Pinpoint the cell where the given text exists, returning its [X, Y] midpoint coordinate. 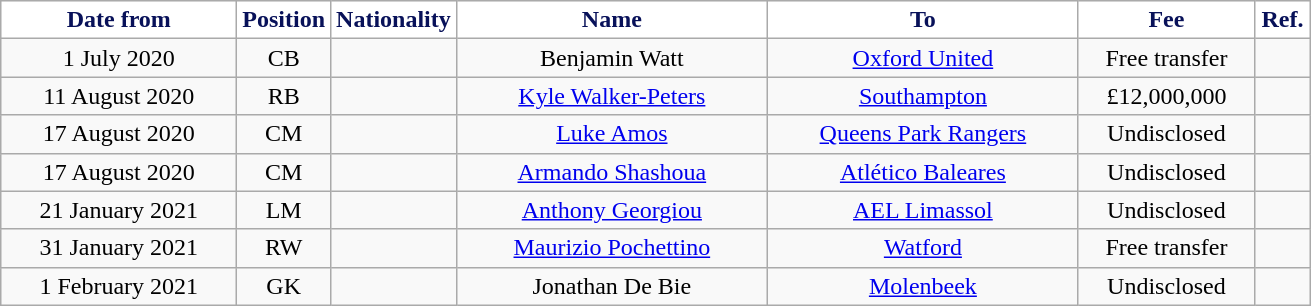
11 August 2020 [119, 96]
Anthony Georgiou [612, 210]
LM [284, 210]
Kyle Walker-Peters [612, 96]
GK [284, 286]
Fee [1166, 20]
RB [284, 96]
Southampton [922, 96]
1 February 2021 [119, 286]
Watford [922, 248]
Name [612, 20]
Atlético Baleares [922, 172]
Oxford United [922, 58]
Ref. [1282, 20]
CB [284, 58]
Nationality [394, 20]
Queens Park Rangers [922, 134]
Benjamin Watt [612, 58]
£12,000,000 [1166, 96]
21 January 2021 [119, 210]
AEL Limassol [922, 210]
Armando Shashoua [612, 172]
Position [284, 20]
RW [284, 248]
31 January 2021 [119, 248]
To [922, 20]
1 July 2020 [119, 58]
Luke Amos [612, 134]
Date from [119, 20]
Jonathan De Bie [612, 286]
Molenbeek [922, 286]
Maurizio Pochettino [612, 248]
